Identify which cell holds the provided text, then report its [X, Y] central coordinate. 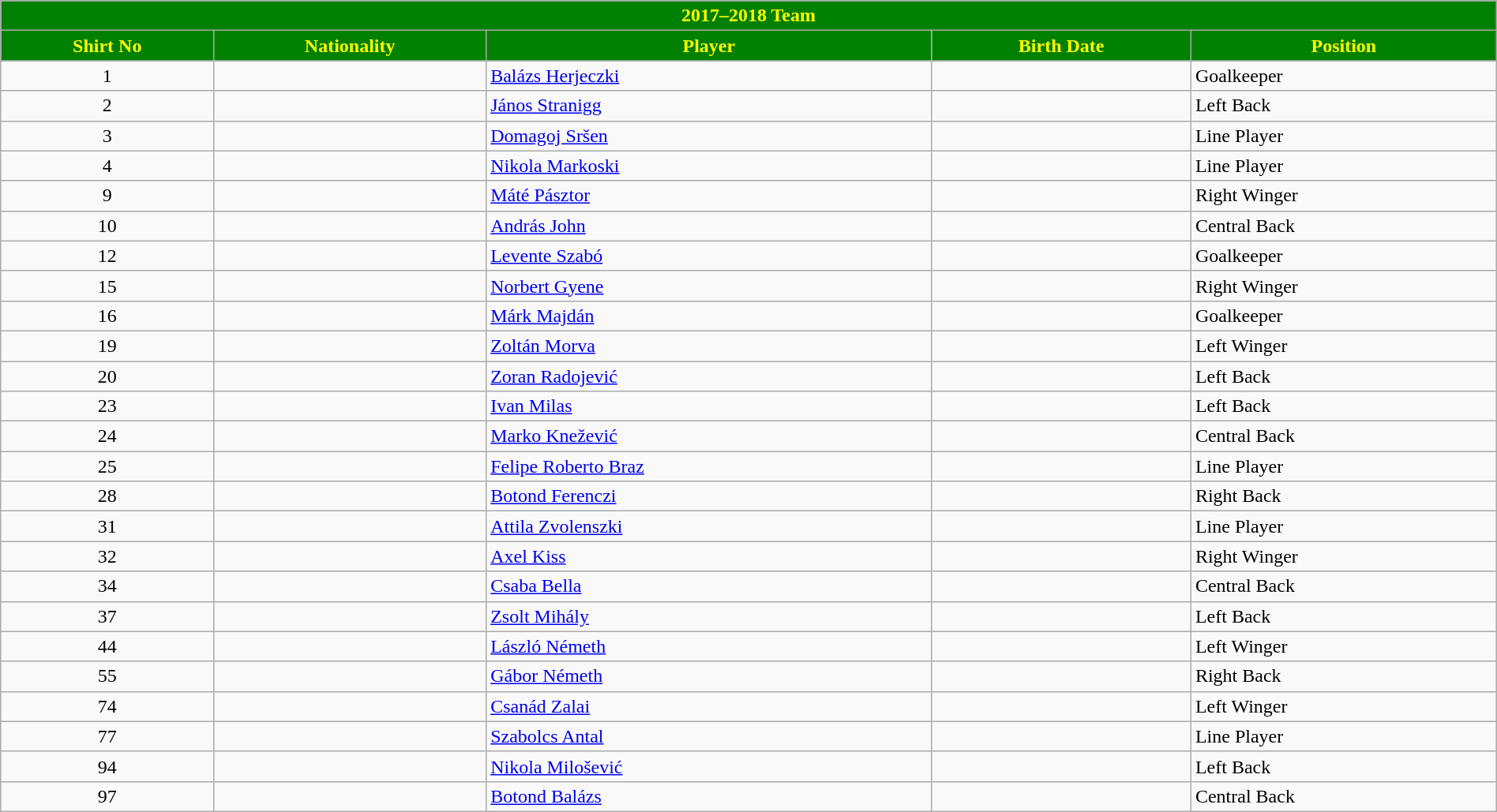
28 [107, 496]
Zoran Radojević [709, 376]
Csanád Zalai [709, 706]
Levente Szabó [709, 256]
31 [107, 526]
Marko Knežević [709, 436]
2 [107, 106]
Zsolt Mihály [709, 616]
László Németh [709, 646]
15 [107, 286]
74 [107, 706]
34 [107, 586]
23 [107, 406]
János Stranigg [709, 106]
1 [107, 76]
Csaba Bella [709, 586]
44 [107, 646]
Axel Kiss [709, 556]
32 [107, 556]
Birth Date [1061, 46]
55 [107, 676]
3 [107, 136]
Nikola Milošević [709, 766]
Felipe Roberto Braz [709, 466]
Player [709, 46]
9 [107, 196]
Márk Majdán [709, 316]
16 [107, 316]
Máté Pásztor [709, 196]
Position [1344, 46]
10 [107, 226]
Nationality [351, 46]
Szabolcs Antal [709, 736]
94 [107, 766]
Norbert Gyene [709, 286]
András John [709, 226]
2017–2018 Team [748, 16]
4 [107, 166]
Zoltán Morva [709, 346]
37 [107, 616]
12 [107, 256]
Ivan Milas [709, 406]
Shirt No [107, 46]
Botond Ferenczi [709, 496]
Balázs Herjeczki [709, 76]
24 [107, 436]
Gábor Németh [709, 676]
20 [107, 376]
25 [107, 466]
Botond Balázs [709, 796]
Nikola Markoski [709, 166]
19 [107, 346]
Attila Zvolenszki [709, 526]
77 [107, 736]
Domagoj Sršen [709, 136]
97 [107, 796]
